Provide the (x, y) coordinate of the cell's center where the given text is located.  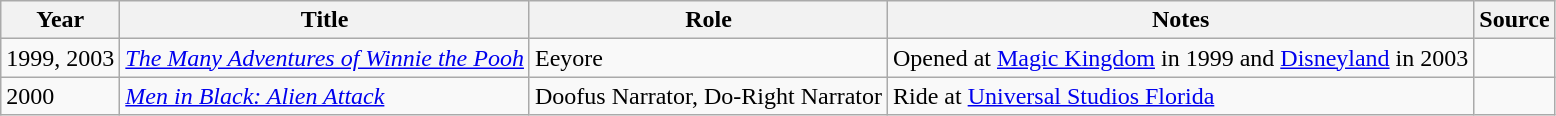
Men in Black: Alien Attack (325, 96)
Doofus Narrator, Do-Right Narrator (708, 96)
Notes (1180, 20)
Ride at Universal Studios Florida (1180, 96)
The Many Adventures of Winnie the Pooh (325, 58)
Title (325, 20)
2000 (60, 96)
1999, 2003 (60, 58)
Eeyore (708, 58)
Opened at Magic Kingdom in 1999 and Disneyland in 2003 (1180, 58)
Year (60, 20)
Role (708, 20)
Source (1514, 20)
